Output the [X, Y] coordinate of the center of the cell containing the given text.  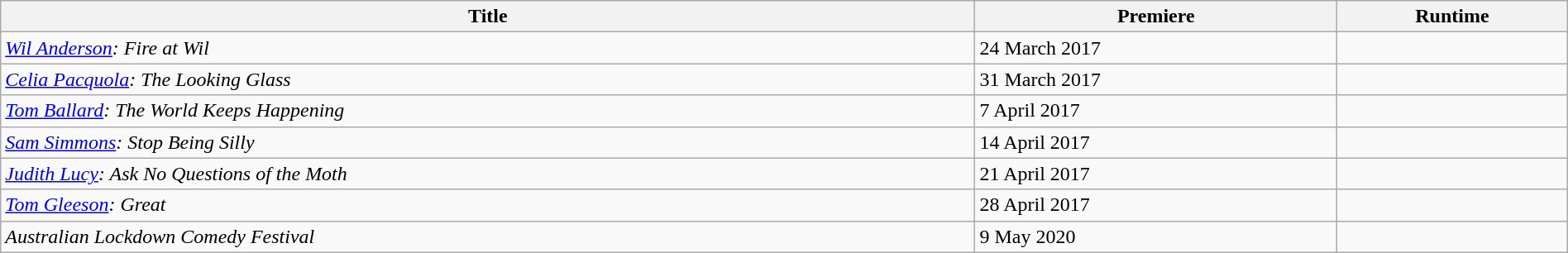
31 March 2017 [1156, 79]
14 April 2017 [1156, 142]
24 March 2017 [1156, 48]
Celia Pacquola: The Looking Glass [488, 79]
Tom Gleeson: Great [488, 205]
Premiere [1156, 17]
9 May 2020 [1156, 236]
21 April 2017 [1156, 174]
Australian Lockdown Comedy Festival [488, 236]
Tom Ballard: The World Keeps Happening [488, 111]
Runtime [1452, 17]
28 April 2017 [1156, 205]
Judith Lucy: Ask No Questions of the Moth [488, 174]
Wil Anderson: Fire at Wil [488, 48]
Sam Simmons: Stop Being Silly [488, 142]
7 April 2017 [1156, 111]
Title [488, 17]
